For the text-containing cell, return its midpoint in (x, y) coordinate format. 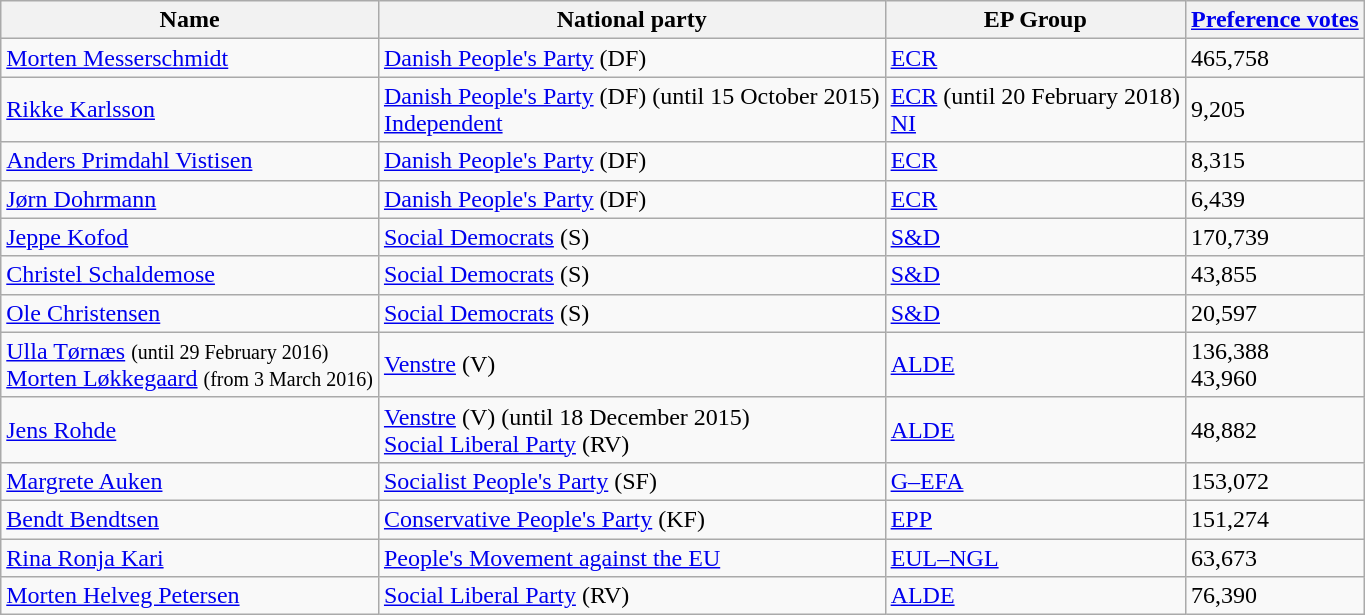
Rikke Karlsson (190, 110)
Name (190, 20)
EP Group (1035, 20)
Morten Helveg Petersen (190, 596)
Social Liberal Party (RV) (632, 596)
63,673 (1274, 557)
153,072 (1274, 481)
465,758 (1274, 58)
20,597 (1274, 313)
EPP (1035, 519)
8,315 (1274, 161)
Venstre (V) (until 18 December 2015) Social Liberal Party (RV) (632, 430)
6,439 (1274, 199)
43,855 (1274, 275)
ECR (until 20 February 2018) NI (1035, 110)
Jens Rohde (190, 430)
Anders Primdahl Vistisen (190, 161)
EUL–NGL (1035, 557)
151,274 (1274, 519)
170,739 (1274, 237)
Jeppe Kofod (190, 237)
Margrete Auken (190, 481)
Jørn Dohrmann (190, 199)
48,882 (1274, 430)
Socialist People's Party (SF) (632, 481)
Christel Schaldemose (190, 275)
9,205 (1274, 110)
Morten Messerschmidt (190, 58)
Preference votes (1274, 20)
Ulla Tørnæs (until 29 February 2016)Morten Løkkegaard (from 3 March 2016) (190, 364)
People's Movement against the EU (632, 557)
Danish People's Party (DF) (until 15 October 2015) Independent (632, 110)
Venstre (V) (632, 364)
76,390 (1274, 596)
G–EFA (1035, 481)
National party (632, 20)
Rina Ronja Kari (190, 557)
Ole Christensen (190, 313)
136,38843,960 (1274, 364)
Conservative People's Party (KF) (632, 519)
Bendt Bendtsen (190, 519)
